Capture the cell that displays the provided text and extract its [x, y] central coordinate. 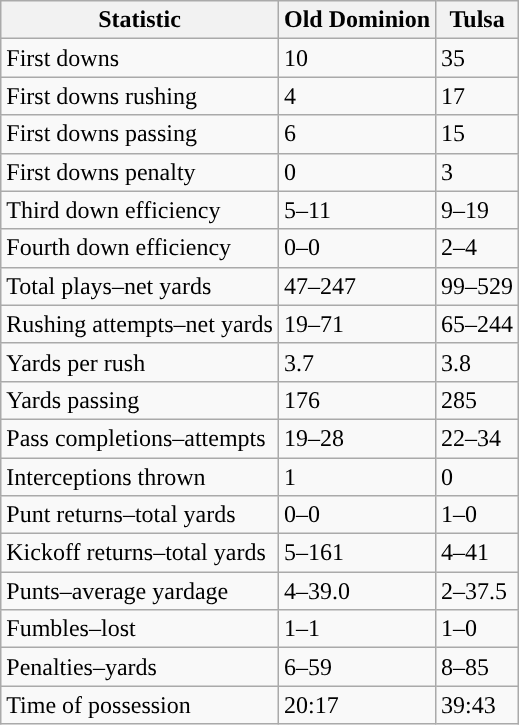
Fumbles–lost [140, 629]
20:17 [356, 705]
2–37.5 [478, 591]
Tulsa [478, 20]
Third down efficiency [140, 210]
4 [356, 96]
8–85 [478, 667]
19–28 [356, 438]
Penalties–yards [140, 667]
176 [356, 400]
Statistic [140, 20]
Interceptions thrown [140, 477]
First downs [140, 58]
Yards passing [140, 400]
19–71 [356, 324]
3.7 [356, 362]
10 [356, 58]
3.8 [478, 362]
285 [478, 400]
Total plays–net yards [140, 286]
65–244 [478, 324]
6–59 [356, 667]
Yards per rush [140, 362]
5–161 [356, 553]
First downs passing [140, 134]
Rushing attempts–net yards [140, 324]
17 [478, 96]
35 [478, 58]
47–247 [356, 286]
1–1 [356, 629]
First downs rushing [140, 96]
22–34 [478, 438]
5–11 [356, 210]
2–4 [478, 248]
99–529 [478, 286]
Kickoff returns–total yards [140, 553]
First downs penalty [140, 172]
6 [356, 134]
4–41 [478, 553]
Fourth down efficiency [140, 248]
39:43 [478, 705]
Punts–average yardage [140, 591]
1 [356, 477]
Pass completions–attempts [140, 438]
4–39.0 [356, 591]
3 [478, 172]
Old Dominion [356, 20]
15 [478, 134]
9–19 [478, 210]
Time of possession [140, 705]
Punt returns–total yards [140, 515]
